Return (X, Y) of the center of cell containing provided text 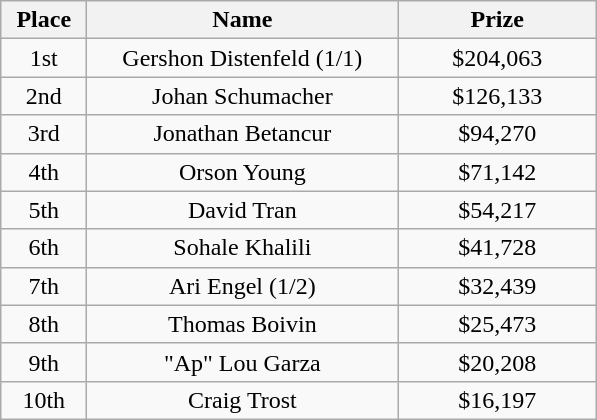
$54,217 (498, 210)
Gershon Distenfeld (1/1) (242, 58)
"Ap" Lou Garza (242, 362)
9th (44, 362)
8th (44, 324)
Craig Trost (242, 400)
$16,197 (498, 400)
2nd (44, 96)
$204,063 (498, 58)
Orson Young (242, 172)
$41,728 (498, 248)
Ari Engel (1/2) (242, 286)
$20,208 (498, 362)
$25,473 (498, 324)
Johan Schumacher (242, 96)
Place (44, 20)
6th (44, 248)
5th (44, 210)
Name (242, 20)
7th (44, 286)
David Tran (242, 210)
10th (44, 400)
$32,439 (498, 286)
3rd (44, 134)
1st (44, 58)
$71,142 (498, 172)
$94,270 (498, 134)
Prize (498, 20)
Sohale Khalili (242, 248)
Thomas Boivin (242, 324)
$126,133 (498, 96)
Jonathan Betancur (242, 134)
4th (44, 172)
